Scan for the cell matching the given text and deliver its [X, Y] coordinate at center. 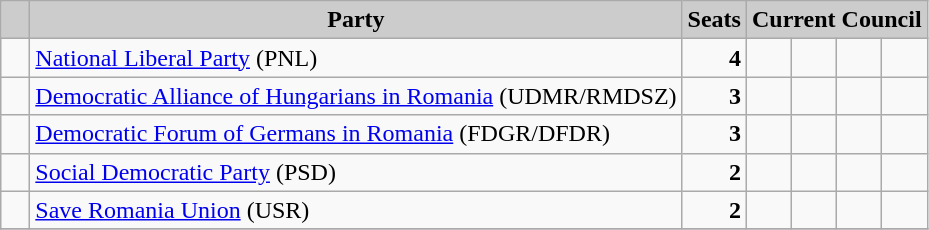
National Liberal Party (PNL) [356, 58]
Democratic Alliance of Hungarians in Romania (UDMR/RMDSZ) [356, 96]
Current Council [836, 20]
Save Romania Union (USR) [356, 210]
Party [356, 20]
Democratic Forum of Germans in Romania (FDGR/DFDR) [356, 134]
Social Democratic Party (PSD) [356, 172]
4 [714, 58]
Seats [714, 20]
